Return [x, y] of the center of cell containing provided text 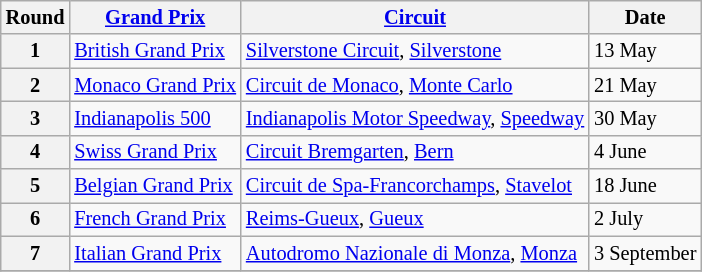
Circuit de Monaco, Monte Carlo [415, 85]
Indianapolis 500 [155, 118]
2 July [645, 219]
7 [36, 253]
3 September [645, 253]
4 [36, 152]
Date [645, 17]
2 [36, 85]
Italian Grand Prix [155, 253]
5 [36, 186]
Monaco Grand Prix [155, 85]
18 June [645, 186]
Circuit [415, 17]
6 [36, 219]
Circuit Bremgarten, Bern [415, 152]
Silverstone Circuit, Silverstone [415, 51]
3 [36, 118]
French Grand Prix [155, 219]
30 May [645, 118]
Belgian Grand Prix [155, 186]
4 June [645, 152]
Autodromo Nazionale di Monza, Monza [415, 253]
Swiss Grand Prix [155, 152]
21 May [645, 85]
Reims-Gueux, Gueux [415, 219]
British Grand Prix [155, 51]
Grand Prix [155, 17]
Indianapolis Motor Speedway, Speedway [415, 118]
Round [36, 17]
1 [36, 51]
13 May [645, 51]
Circuit de Spa-Francorchamps, Stavelot [415, 186]
